Determine the (X, Y) coordinate at the center of the cell enclosing the given text.  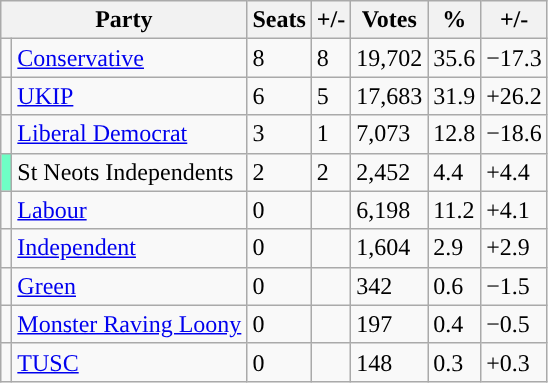
−18.6 (514, 134)
Seats (279, 20)
Conservative (130, 58)
Votes (390, 20)
3 (279, 134)
Independent (130, 248)
12.8 (454, 134)
−0.5 (514, 324)
% (454, 20)
UKIP (130, 96)
0.4 (454, 324)
197 (390, 324)
17,683 (390, 96)
1 (330, 134)
Party (124, 20)
7,073 (390, 134)
+2.9 (514, 248)
Monster Raving Loony (130, 324)
−17.3 (514, 58)
Green (130, 286)
−1.5 (514, 286)
35.6 (454, 58)
+0.3 (514, 362)
2,452 (390, 172)
1,604 (390, 248)
31.9 (454, 96)
St Neots Independents (130, 172)
6,198 (390, 210)
+4.1 (514, 210)
Labour (130, 210)
4.4 (454, 172)
0.3 (454, 362)
+4.4 (514, 172)
Liberal Democrat (130, 134)
148 (390, 362)
19,702 (390, 58)
0.6 (454, 286)
11.2 (454, 210)
TUSC (130, 362)
5 (330, 96)
2.9 (454, 248)
+26.2 (514, 96)
342 (390, 286)
6 (279, 96)
